Provide the (X, Y) coordinate of the cell's center where the given text is located.  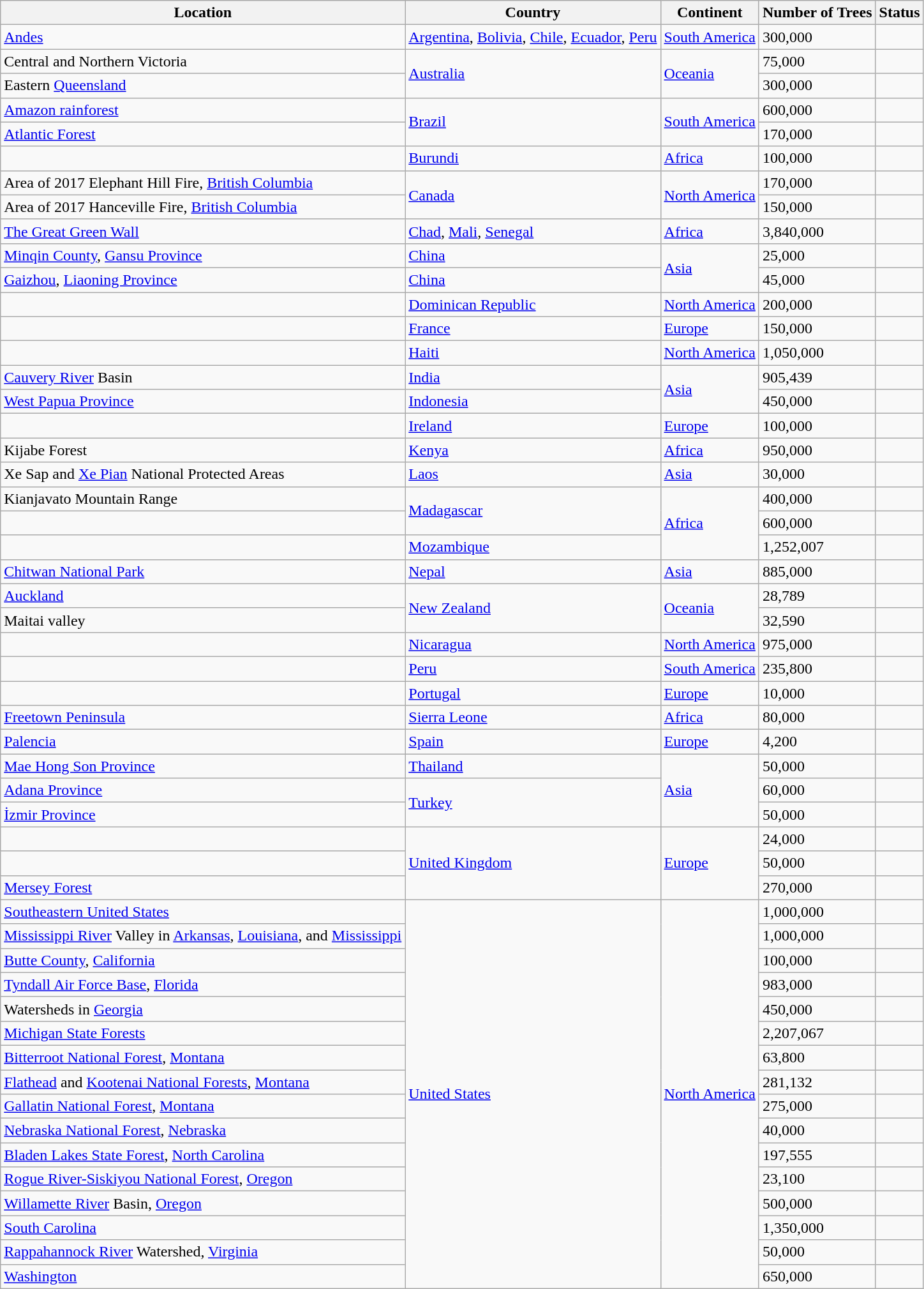
4,200 (817, 742)
Location (203, 13)
Mississippi River Valley in Arkansas, Louisiana, and Mississippi (203, 936)
Mae Hong Son Province (203, 766)
235,800 (817, 668)
28,789 (817, 596)
63,800 (817, 1057)
400,000 (817, 499)
Indonesia (533, 402)
Continent (710, 13)
650,000 (817, 1276)
3,840,000 (817, 231)
Bitterroot National Forest, Montana (203, 1057)
Laos (533, 474)
Xe Sap and Xe Pian National Protected Areas (203, 474)
Gallatin National Forest, Montana (203, 1106)
Number of Trees (817, 13)
Atlantic Forest (203, 134)
275,000 (817, 1106)
45,000 (817, 280)
905,439 (817, 377)
Watersheds in Georgia (203, 1009)
Madagascar (533, 511)
Adana Province (203, 790)
Palencia (203, 742)
Rappahannock River Watershed, Virginia (203, 1252)
Status (900, 13)
India (533, 377)
281,132 (817, 1082)
25,000 (817, 255)
Dominican Republic (533, 305)
Area of 2017 Elephant Hill Fire, British Columbia (203, 183)
30,000 (817, 474)
Peru (533, 668)
80,000 (817, 718)
Spain (533, 742)
32,590 (817, 620)
Mersey Forest (203, 887)
Nebraska National Forest, Nebraska (203, 1131)
950,000 (817, 450)
Gaizhou, Liaoning Province (203, 280)
Ireland (533, 426)
Maitai valley (203, 620)
İzmir Province (203, 815)
983,000 (817, 984)
1,050,000 (817, 353)
Brazil (533, 122)
270,000 (817, 887)
500,000 (817, 1203)
Mozambique (533, 547)
Amazon rainforest (203, 110)
60,000 (817, 790)
24,000 (817, 839)
Willamette River Basin, Oregon (203, 1203)
2,207,067 (817, 1033)
Washington (203, 1276)
Haiti (533, 353)
New Zealand (533, 608)
Turkey (533, 803)
40,000 (817, 1131)
Kenya (533, 450)
Rogue River-Siskiyou National Forest, Oregon (203, 1179)
Cauvery River Basin (203, 377)
France (533, 329)
West Papua Province (203, 402)
United States (533, 1094)
975,000 (817, 644)
United Kingdom (533, 863)
Chad, Mali, Senegal (533, 231)
Auckland (203, 596)
South Carolina (203, 1228)
Eastern Queensland (203, 86)
Chitwan National Park (203, 571)
Portugal (533, 693)
Area of 2017 Hanceville Fire, British Columbia (203, 207)
Southeastern United States (203, 912)
Kianjavato Mountain Range (203, 499)
Butte County, California (203, 960)
Nicaragua (533, 644)
75,000 (817, 61)
885,000 (817, 571)
Australia (533, 73)
Andes (203, 37)
Flathead and Kootenai National Forests, Montana (203, 1082)
10,000 (817, 693)
Canada (533, 195)
23,100 (817, 1179)
Country (533, 13)
1,252,007 (817, 547)
200,000 (817, 305)
Central and Northern Victoria (203, 61)
Thailand (533, 766)
The Great Green Wall (203, 231)
Minqin County, Gansu Province (203, 255)
Argentina, Bolivia, Chile, Ecuador, Peru (533, 37)
197,555 (817, 1155)
Sierra Leone (533, 718)
1,350,000 (817, 1228)
Freetown Peninsula (203, 718)
Michigan State Forests (203, 1033)
Nepal (533, 571)
Kijabe Forest (203, 450)
Tyndall Air Force Base, Florida (203, 984)
Bladen Lakes State Forest, North Carolina (203, 1155)
Burundi (533, 158)
